Capture the cell that displays the provided text and extract its (X, Y) central coordinate. 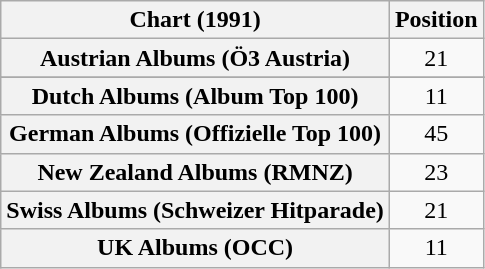
45 (436, 134)
23 (436, 172)
Chart (1991) (196, 20)
German Albums (Offizielle Top 100) (196, 134)
Swiss Albums (Schweizer Hitparade) (196, 210)
Position (436, 20)
Dutch Albums (Album Top 100) (196, 96)
UK Albums (OCC) (196, 248)
Austrian Albums (Ö3 Austria) (196, 58)
New Zealand Albums (RMNZ) (196, 172)
